Return the [x, y] coordinate for the center point of the cell that contains the specified text.  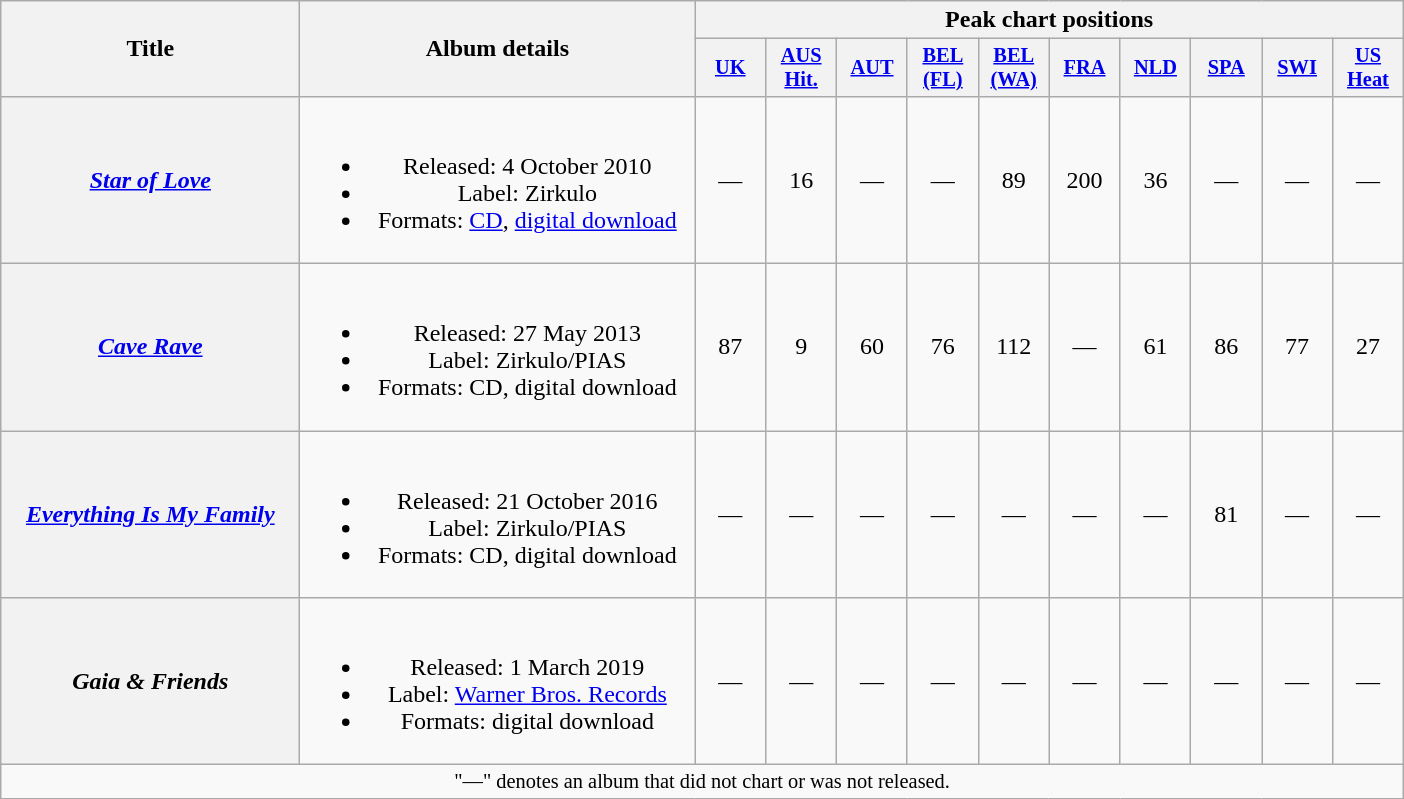
FRA [1084, 68]
76 [942, 348]
BEL(FL) [942, 68]
27 [1368, 348]
Album details [498, 49]
Title [150, 49]
16 [802, 180]
Everything Is My Family [150, 514]
Gaia & Friends [150, 682]
SWI [1298, 68]
89 [1014, 180]
NLD [1156, 68]
BEL(WA) [1014, 68]
SPA [1226, 68]
AUSHit. [802, 68]
AUT [872, 68]
Released: 27 May 2013Label: Zirkulo/PIASFormats: CD, digital download [498, 348]
81 [1226, 514]
36 [1156, 180]
Released: 1 March 2019Label: Warner Bros. RecordsFormats: digital download [498, 682]
Star of Love [150, 180]
Cave Rave [150, 348]
"—" denotes an album that did not chart or was not released. [702, 782]
86 [1226, 348]
UK [730, 68]
USHeat [1368, 68]
Released: 21 October 2016Label: Zirkulo/PIASFormats: CD, digital download [498, 514]
87 [730, 348]
77 [1298, 348]
Released: 4 October 2010Label: ZirkuloFormats: CD, digital download [498, 180]
112 [1014, 348]
61 [1156, 348]
Peak chart positions [1050, 20]
200 [1084, 180]
60 [872, 348]
9 [802, 348]
